Return the (X, Y) coordinate for the center point of the cell that contains the specified text.  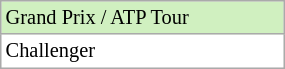
Grand Prix / ATP Tour (142, 17)
Challenger (142, 51)
